Identify which cell holds the provided text, then report its [x, y] central coordinate. 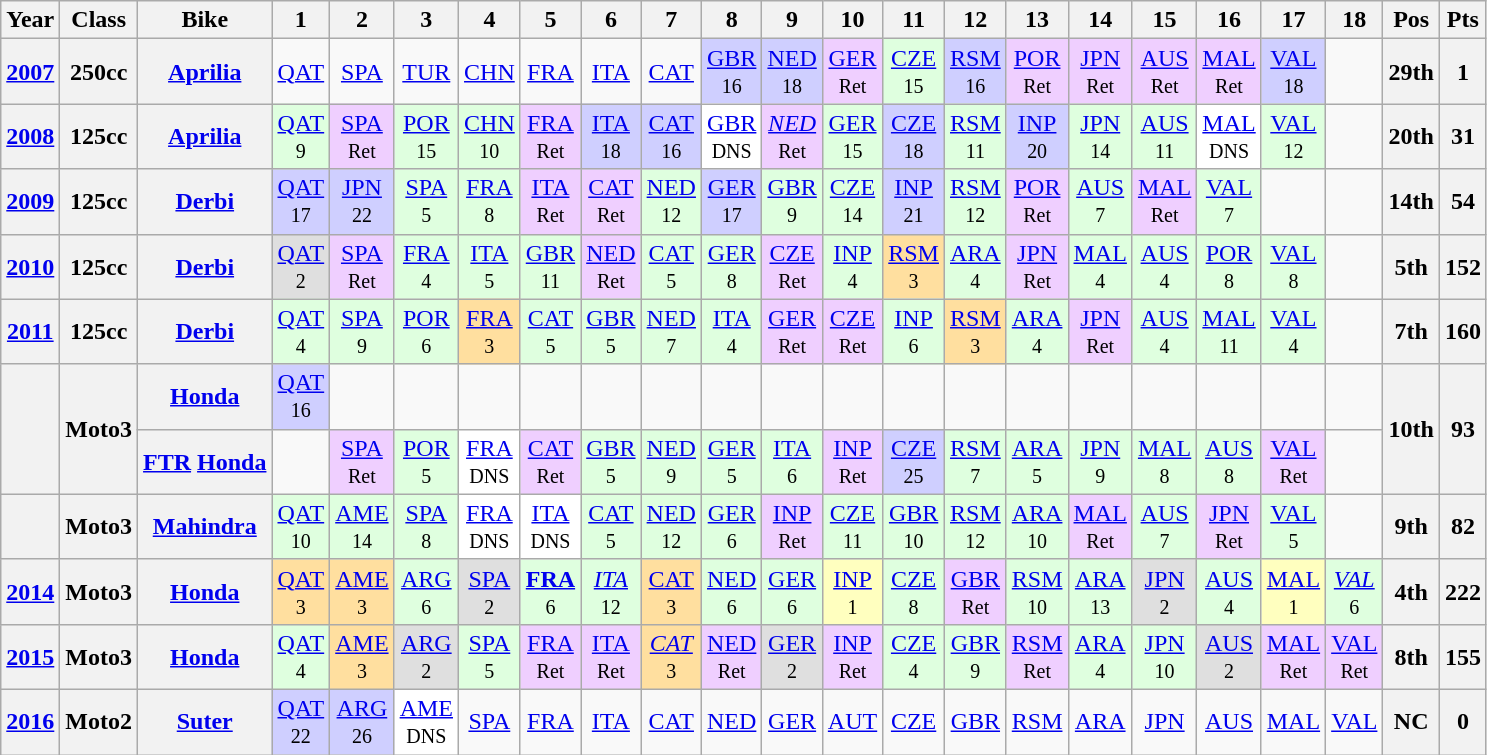
GBR [975, 722]
AUSRet [1164, 72]
INP4 [852, 266]
4 [490, 20]
RSM16 [975, 72]
QAT3 [301, 592]
JPN10 [1164, 656]
Moto2 [99, 722]
VAL4 [1293, 332]
FRA8 [490, 202]
ARA5 [1037, 462]
NED [731, 722]
11 [914, 20]
Pos [1411, 20]
12 [975, 20]
FTR Honda [205, 462]
4th [1411, 592]
TUR [426, 72]
29th [1411, 72]
16 [1229, 20]
2011 [30, 332]
2009 [30, 202]
17 [1293, 20]
CZE25 [914, 462]
5th [1411, 266]
3 [426, 20]
ITA5 [490, 266]
ITA12 [611, 592]
CHN [490, 72]
GER [792, 722]
14th [1411, 202]
ARA13 [1100, 592]
GBRDNS [731, 136]
20th [1411, 136]
AME14 [362, 526]
FRA4 [426, 266]
CZE14 [852, 202]
VAL [1354, 722]
ARG26 [362, 722]
QAT2 [301, 266]
9 [792, 20]
QAT10 [301, 526]
CZE18 [914, 136]
ARA [1100, 722]
2015 [30, 656]
ITA6 [792, 462]
VAL12 [1293, 136]
MAL8 [1164, 462]
7th [1411, 332]
VAL8 [1293, 266]
JPN14 [1100, 136]
INP21 [914, 202]
160 [1462, 332]
FRA3 [490, 332]
GER8 [731, 266]
Class [99, 20]
AMEDNS [426, 722]
VAL7 [1229, 202]
13 [1037, 20]
AUT [852, 722]
NC [1411, 722]
RSM11 [975, 136]
JPN2 [1164, 592]
ITA18 [611, 136]
INP20 [1037, 136]
152 [1462, 266]
GBR16 [731, 72]
CZE [914, 722]
82 [1462, 526]
GER5 [731, 462]
POR15 [426, 136]
Year [30, 20]
0 [1462, 722]
AUS [1229, 722]
QAT [301, 72]
VAL18 [1293, 72]
GER2 [792, 656]
8th [1411, 656]
MALDNS [1229, 136]
GER15 [852, 136]
2016 [30, 722]
10th [1411, 429]
QAT16 [301, 396]
SPA2 [490, 592]
CZE15 [914, 72]
RSM [1037, 722]
MAL11 [1229, 332]
NED6 [731, 592]
CZE8 [914, 592]
10 [852, 20]
QAT9 [301, 136]
INP1 [852, 592]
ARA10 [1037, 526]
15 [1164, 20]
QAT22 [301, 722]
ARG6 [426, 592]
2010 [30, 266]
VAL5 [1293, 526]
18 [1354, 20]
8 [731, 20]
NED7 [671, 332]
GBR11 [550, 266]
Suter [205, 722]
222 [1462, 592]
2008 [30, 136]
ARG2 [426, 656]
NED18 [792, 72]
AUS11 [1164, 136]
FRA6 [550, 592]
250cc [99, 72]
VAL6 [1354, 592]
SPA9 [362, 332]
9th [1411, 526]
MAL1 [1293, 592]
POR6 [426, 332]
31 [1462, 136]
QAT17 [301, 202]
Bike [205, 20]
155 [1462, 656]
MAL4 [1100, 266]
RSM7 [975, 462]
5 [550, 20]
JPN [1164, 722]
AUS8 [1229, 462]
CHN10 [490, 136]
ITA4 [731, 332]
MAL [1293, 722]
6 [611, 20]
ITADNS [550, 526]
POR8 [1229, 266]
NED9 [671, 462]
SPA8 [426, 526]
GER17 [731, 202]
POR5 [426, 462]
JPN22 [362, 202]
2 [362, 20]
93 [1462, 429]
CAT16 [671, 136]
GBRRet [975, 592]
RSM10 [1037, 592]
2014 [30, 592]
AUS2 [1229, 656]
Pts [1462, 20]
54 [1462, 202]
CZE11 [852, 526]
Mahindra [205, 526]
RSMRet [1037, 656]
2007 [30, 72]
14 [1100, 20]
CZE4 [914, 656]
JPN9 [1100, 462]
INP6 [914, 332]
GBR10 [914, 526]
7 [671, 20]
